Find where the given text appears and provide that cell's center as (x, y) coordinate. 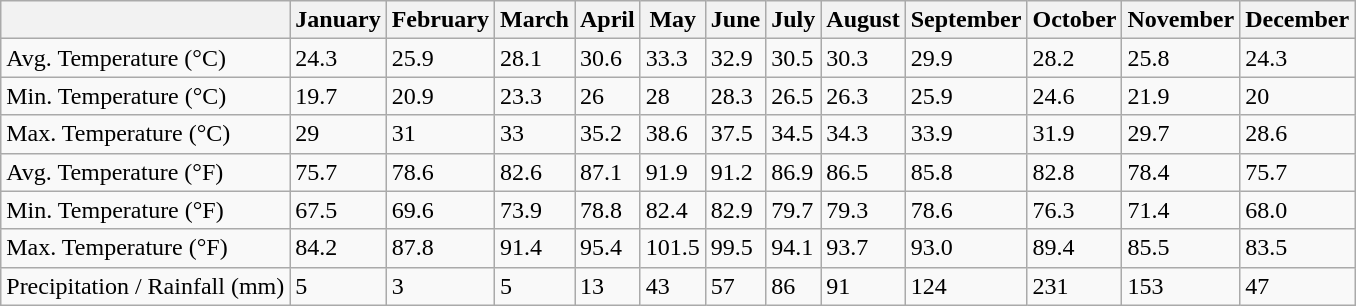
91.9 (672, 172)
91.2 (735, 172)
79.3 (863, 210)
April (607, 20)
34.3 (863, 134)
33 (535, 134)
February (440, 20)
101.5 (672, 248)
Min. Temperature (°C) (146, 96)
78.8 (607, 210)
43 (672, 286)
28.1 (535, 58)
28.2 (1074, 58)
94.1 (794, 248)
23.3 (535, 96)
87.8 (440, 248)
86 (794, 286)
March (535, 20)
Avg. Temperature (°C) (146, 58)
69.6 (440, 210)
20 (1298, 96)
231 (1074, 286)
30.5 (794, 58)
57 (735, 286)
93.7 (863, 248)
32.9 (735, 58)
December (1298, 20)
21.9 (1181, 96)
26.3 (863, 96)
86.5 (863, 172)
82.4 (672, 210)
29.7 (1181, 134)
85.8 (966, 172)
34.5 (794, 134)
November (1181, 20)
67.5 (338, 210)
28 (672, 96)
Avg. Temperature (°F) (146, 172)
13 (607, 286)
31 (440, 134)
Precipitation / Rainfall (mm) (146, 286)
93.0 (966, 248)
June (735, 20)
January (338, 20)
26 (607, 96)
82.8 (1074, 172)
19.7 (338, 96)
33.9 (966, 134)
99.5 (735, 248)
29.9 (966, 58)
86.9 (794, 172)
78.4 (1181, 172)
83.5 (1298, 248)
24.6 (1074, 96)
37.5 (735, 134)
Max. Temperature (°C) (146, 134)
August (863, 20)
79.7 (794, 210)
Min. Temperature (°F) (146, 210)
30.6 (607, 58)
26.5 (794, 96)
31.9 (1074, 134)
95.4 (607, 248)
91 (863, 286)
85.5 (1181, 248)
89.4 (1074, 248)
28.6 (1298, 134)
38.6 (672, 134)
30.3 (863, 58)
September (966, 20)
73.9 (535, 210)
153 (1181, 286)
124 (966, 286)
May (672, 20)
25.8 (1181, 58)
33.3 (672, 58)
Max. Temperature (°F) (146, 248)
October (1074, 20)
71.4 (1181, 210)
87.1 (607, 172)
35.2 (607, 134)
3 (440, 286)
68.0 (1298, 210)
82.6 (535, 172)
July (794, 20)
82.9 (735, 210)
47 (1298, 286)
20.9 (440, 96)
84.2 (338, 248)
91.4 (535, 248)
29 (338, 134)
76.3 (1074, 210)
28.3 (735, 96)
